For the text-containing cell, return its midpoint in [X, Y] coordinate format. 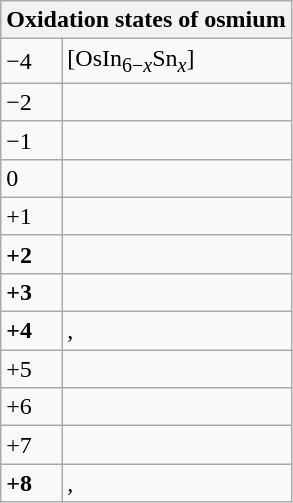
+2 [32, 254]
[OsIn6−xSnx] [176, 61]
Oxidation states of osmium [146, 20]
+4 [32, 331]
+5 [32, 369]
+3 [32, 292]
+7 [32, 445]
0 [32, 178]
+8 [32, 483]
+1 [32, 216]
+6 [32, 407]
−4 [32, 61]
−2 [32, 102]
−1 [32, 140]
